Search for the cell housing the specified text and yield its (X, Y) center coordinate. 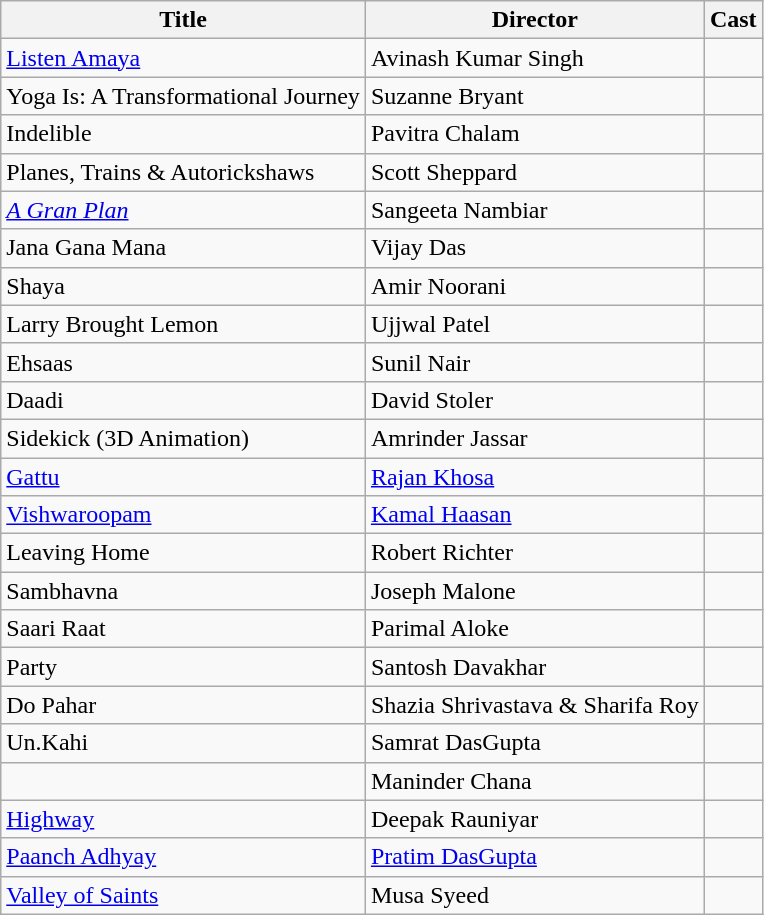
Avinash Kumar Singh (534, 58)
Indelible (184, 134)
Planes, Trains & Autorickshaws (184, 172)
Amrinder Jassar (534, 438)
Leaving Home (184, 553)
Jana Gana Mana (184, 248)
Robert Richter (534, 553)
Daadi (184, 400)
Sangeeta Nambiar (534, 210)
Cast (733, 20)
Samrat DasGupta (534, 743)
Pavitra Chalam (534, 134)
Musa Syeed (534, 895)
Party (184, 667)
Ehsaas (184, 362)
Sunil Nair (534, 362)
Listen Amaya (184, 58)
David Stoler (534, 400)
Shazia Shrivastava & Sharifa Roy (534, 705)
Sambhavna (184, 591)
Shaya (184, 286)
Maninder Chana (534, 781)
Pratim DasGupta (534, 857)
Rajan Khosa (534, 477)
Larry Brought Lemon (184, 324)
Parimal Aloke (534, 629)
Sidekick (3D Animation) (184, 438)
Scott Sheppard (534, 172)
Joseph Malone (534, 591)
Highway (184, 819)
Vijay Das (534, 248)
Saari Raat (184, 629)
Do Pahar (184, 705)
Director (534, 20)
A Gran Plan (184, 210)
Un.Kahi (184, 743)
Title (184, 20)
Suzanne Bryant (534, 96)
Ujjwal Patel (534, 324)
Deepak Rauniyar (534, 819)
Gattu (184, 477)
Yoga Is: A Transformational Journey (184, 96)
Santosh Davakhar (534, 667)
Vishwaroopam (184, 515)
Paanch Adhyay (184, 857)
Valley of Saints (184, 895)
Kamal Haasan (534, 515)
Amir Noorani (534, 286)
